Return the (x, y) coordinate for the center point of the cell that contains the specified text.  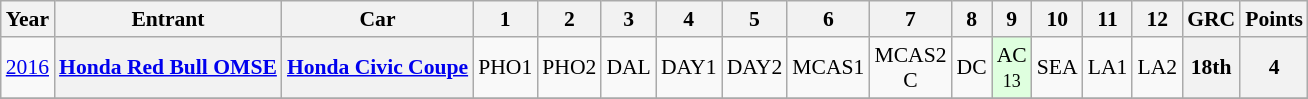
LA2 (1157, 68)
DC (972, 68)
DAL (628, 68)
MCAS1 (828, 68)
18th (1211, 68)
2 (569, 19)
DAY2 (755, 68)
DAY1 (689, 68)
1 (505, 19)
Honda Civic Coupe (378, 68)
3 (628, 19)
Points (1274, 19)
9 (1012, 19)
Honda Red Bull OMSE (168, 68)
SEA (1058, 68)
MCAS2C (910, 68)
7 (910, 19)
12 (1157, 19)
GRC (1211, 19)
5 (755, 19)
PHO2 (569, 68)
10 (1058, 19)
8 (972, 19)
PHO1 (505, 68)
LA1 (1108, 68)
11 (1108, 19)
Car (378, 19)
2016 (28, 68)
Entrant (168, 19)
Year (28, 19)
6 (828, 19)
AC13 (1012, 68)
